Provide the (x, y) coordinate of the cell's center where the given text is located.  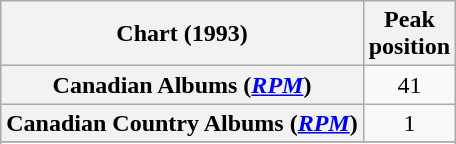
Canadian Albums (RPM) (182, 85)
1 (409, 123)
41 (409, 85)
Canadian Country Albums (RPM) (182, 123)
Peakposition (409, 34)
Chart (1993) (182, 34)
